Provide the [X, Y] coordinate of the cell's center where the given text is located.  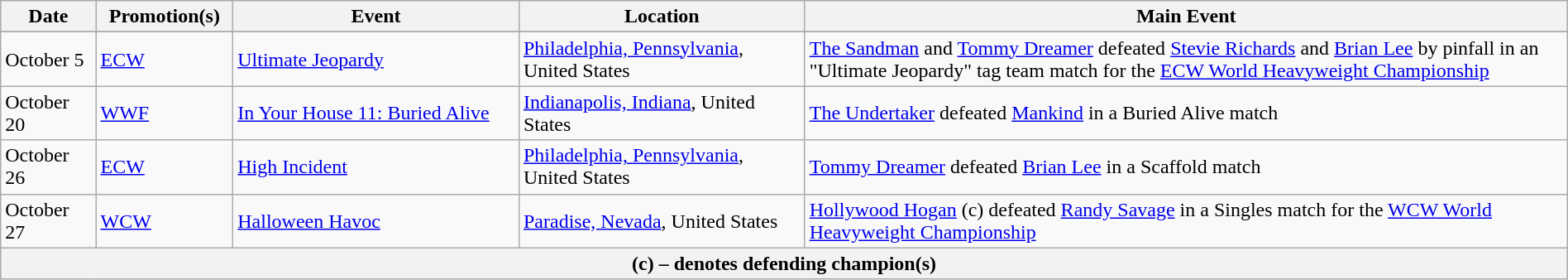
Promotion(s) [165, 17]
Paradise, Nevada, United States [662, 220]
(c) – denotes defending champion(s) [784, 263]
Location [662, 17]
In Your House 11: Buried Alive [376, 113]
October 20 [48, 113]
Date [48, 17]
Tommy Dreamer defeated Brian Lee in a Scaffold match [1186, 167]
Main Event [1186, 17]
The Undertaker defeated Mankind in a Buried Alive match [1186, 113]
WWF [165, 113]
Ultimate Jeopardy [376, 60]
Hollywood Hogan (c) defeated Randy Savage in a Singles match for the WCW World Heavyweight Championship [1186, 220]
Indianapolis, Indiana, United States [662, 113]
October 26 [48, 167]
WCW [165, 220]
High Incident [376, 167]
October 5 [48, 60]
Halloween Havoc [376, 220]
October 27 [48, 220]
Event [376, 17]
